Capture the cell that displays the provided text and extract its [x, y] central coordinate. 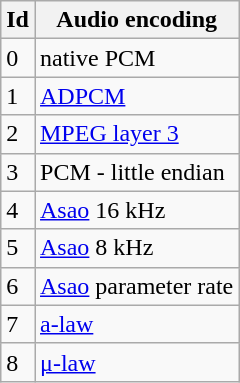
Id [18, 20]
native PCM [136, 58]
1 [18, 96]
5 [18, 248]
Asao 8 kHz [136, 248]
ADPCM [136, 96]
6 [18, 286]
Asao 16 kHz [136, 210]
7 [18, 324]
8 [18, 362]
MPEG layer 3 [136, 134]
0 [18, 58]
a-law [136, 324]
Audio encoding [136, 20]
Asao parameter rate [136, 286]
μ-law [136, 362]
4 [18, 210]
PCM - little endian [136, 172]
3 [18, 172]
2 [18, 134]
